Identify which cell holds the provided text, then report its (x, y) central coordinate. 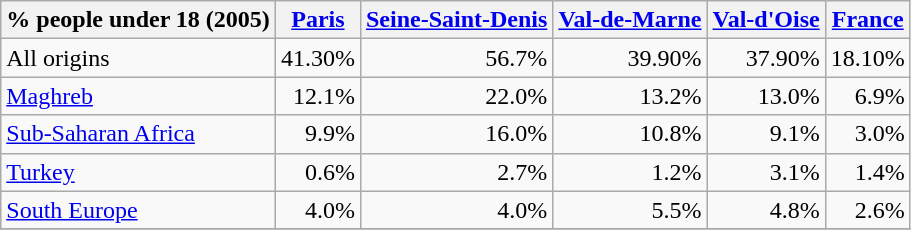
South Europe (138, 210)
16.0% (456, 134)
18.10% (868, 58)
22.0% (456, 96)
41.30% (318, 58)
12.1% (318, 96)
5.5% (630, 210)
9.9% (318, 134)
2.6% (868, 210)
4.8% (766, 210)
Val-d'Oise (766, 20)
3.0% (868, 134)
France (868, 20)
Val-de-Marne (630, 20)
39.90% (630, 58)
3.1% (766, 172)
6.9% (868, 96)
1.2% (630, 172)
Seine-Saint-Denis (456, 20)
% people under 18 (2005) (138, 20)
0.6% (318, 172)
All origins (138, 58)
Maghreb (138, 96)
13.2% (630, 96)
37.90% (766, 58)
10.8% (630, 134)
1.4% (868, 172)
Turkey (138, 172)
Paris (318, 20)
56.7% (456, 58)
2.7% (456, 172)
13.0% (766, 96)
9.1% (766, 134)
Sub-Saharan Africa (138, 134)
